For the text-containing cell, return its midpoint in (X, Y) coordinate format. 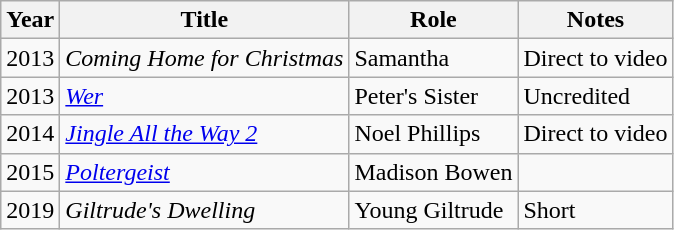
Short (596, 210)
2014 (30, 134)
Year (30, 20)
Notes (596, 20)
2019 (30, 210)
Coming Home for Christmas (204, 58)
Noel Phillips (434, 134)
Uncredited (596, 96)
Role (434, 20)
Giltrude's Dwelling (204, 210)
Jingle All the Way 2 (204, 134)
Samantha (434, 58)
Young Giltrude (434, 210)
Madison Bowen (434, 172)
Wer (204, 96)
Title (204, 20)
Peter's Sister (434, 96)
2015 (30, 172)
Poltergeist (204, 172)
